Detect which cell encompasses the target text, then output its [X, Y] center coordinate. 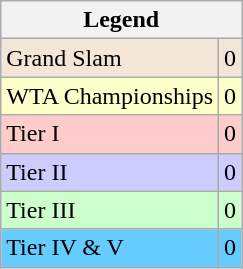
Tier III [110, 210]
Tier I [110, 134]
Legend [122, 20]
Grand Slam [110, 58]
Tier II [110, 172]
Tier IV & V [110, 248]
WTA Championships [110, 96]
